Determine the (X, Y) coordinate at the center of the cell enclosing the given text.  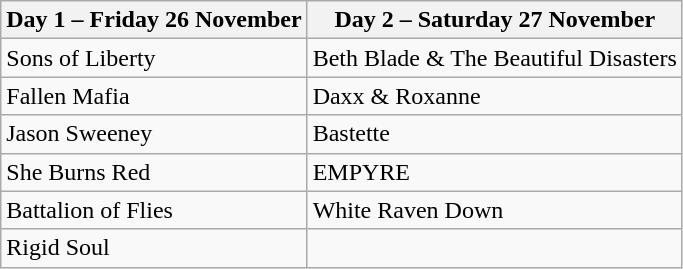
Day 1 – Friday 26 November (154, 20)
Day 2 – Saturday 27 November (494, 20)
Jason Sweeney (154, 134)
Beth Blade & The Beautiful Disasters (494, 58)
Daxx & Roxanne (494, 96)
White Raven Down (494, 210)
EMPYRE (494, 172)
Bastette (494, 134)
She Burns Red (154, 172)
Sons of Liberty (154, 58)
Fallen Mafia (154, 96)
Rigid Soul (154, 248)
Battalion of Flies (154, 210)
